Search for the cell housing the specified text and yield its [x, y] center coordinate. 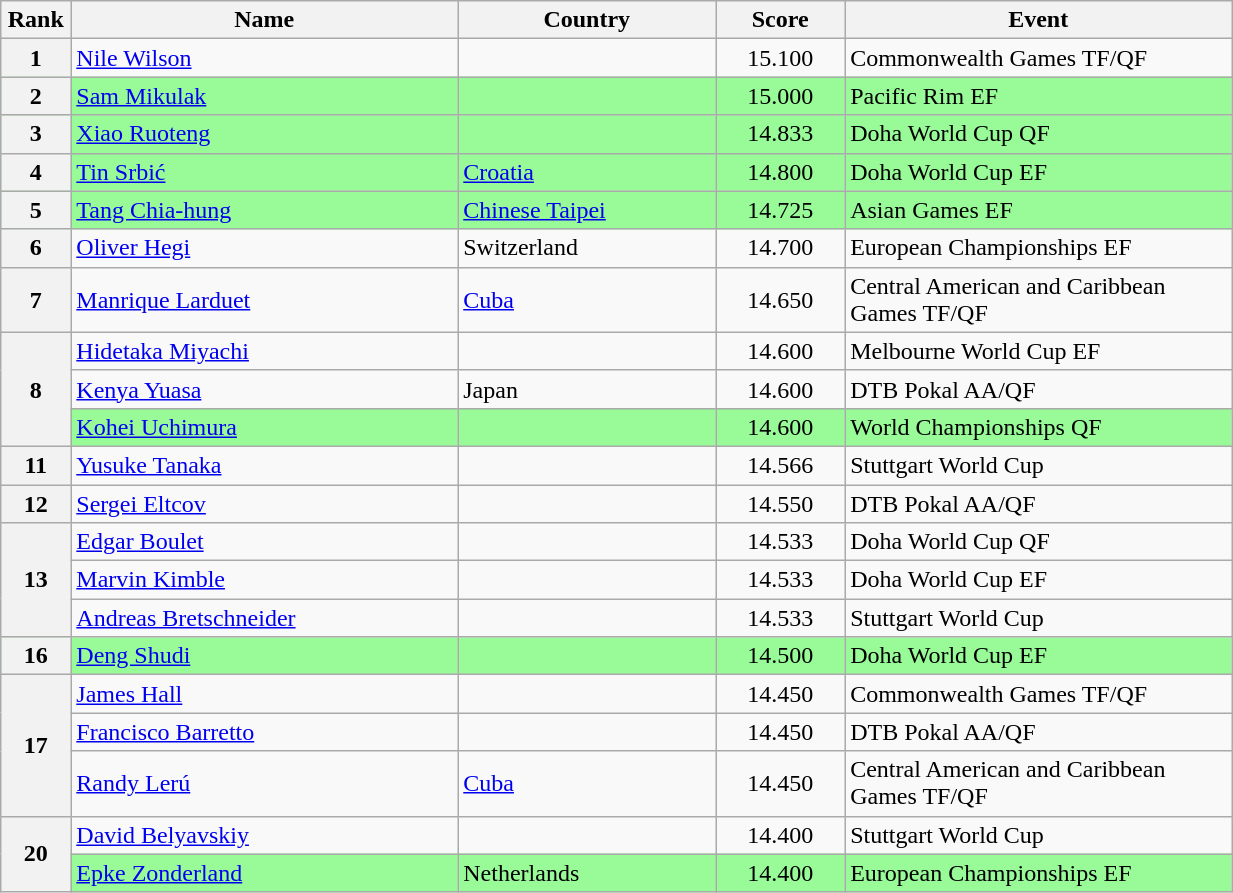
17 [36, 746]
14.500 [780, 656]
Melbourne World Cup EF [1038, 351]
Kenya Yuasa [264, 389]
16 [36, 656]
14.725 [780, 210]
1 [36, 58]
14.833 [780, 134]
Japan [587, 389]
Randy Lerú [264, 784]
12 [36, 503]
Pacific Rim EF [1038, 96]
Switzerland [587, 248]
Edgar Boulet [264, 542]
6 [36, 248]
Event [1038, 20]
Tin Srbić [264, 172]
Oliver Hegi [264, 248]
Name [264, 20]
Sergei Eltcov [264, 503]
World Championships QF [1038, 427]
14.550 [780, 503]
Deng Shudi [264, 656]
Kohei Uchimura [264, 427]
Rank [36, 20]
8 [36, 389]
14.700 [780, 248]
Netherlands [587, 873]
7 [36, 300]
15.000 [780, 96]
Manrique Larduet [264, 300]
5 [36, 210]
Score [780, 20]
Country [587, 20]
15.100 [780, 58]
Francisco Barretto [264, 732]
Yusuke Tanaka [264, 465]
Chinese Taipei [587, 210]
Croatia [587, 172]
14.650 [780, 300]
3 [36, 134]
20 [36, 854]
Xiao Ruoteng [264, 134]
Epke Zonderland [264, 873]
2 [36, 96]
Hidetaka Miyachi [264, 351]
13 [36, 580]
14.800 [780, 172]
11 [36, 465]
Asian Games EF [1038, 210]
Nile Wilson [264, 58]
14.566 [780, 465]
Sam Mikulak [264, 96]
James Hall [264, 694]
Andreas Bretschneider [264, 618]
David Belyavskiy [264, 835]
Tang Chia-hung [264, 210]
Marvin Kimble [264, 580]
4 [36, 172]
